Pinpoint the cell where the given text exists, returning its [X, Y] midpoint coordinate. 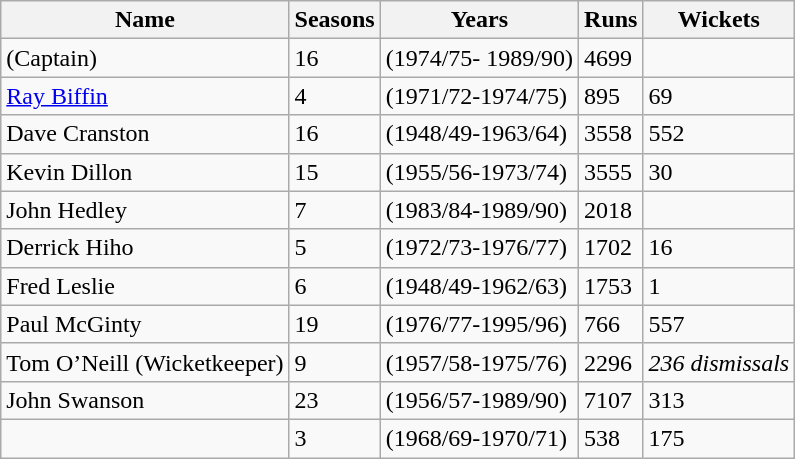
Runs [611, 20]
1 [719, 286]
313 [719, 400]
4699 [611, 58]
Kevin Dillon [145, 172]
Name [145, 20]
69 [719, 96]
6 [334, 286]
538 [611, 438]
(1955/56-1973/74) [479, 172]
9 [334, 362]
(Captain) [145, 58]
3558 [611, 134]
175 [719, 438]
Ray Biffin [145, 96]
552 [719, 134]
(1957/58-1975/76) [479, 362]
(1972/73-1976/77) [479, 248]
5 [334, 248]
Years [479, 20]
7 [334, 210]
23 [334, 400]
Wickets [719, 20]
19 [334, 324]
(1948/49-1963/64) [479, 134]
(1983/84-1989/90) [479, 210]
(1974/75- 1989/90) [479, 58]
236 dismissals [719, 362]
1753 [611, 286]
15 [334, 172]
Tom O’Neill (Wicketkeeper) [145, 362]
Fred Leslie [145, 286]
Dave Cranston [145, 134]
John Hedley [145, 210]
(1968/69-1970/71) [479, 438]
(1971/72-1974/75) [479, 96]
2018 [611, 210]
7107 [611, 400]
1702 [611, 248]
895 [611, 96]
4 [334, 96]
(1976/77-1995/96) [479, 324]
John Swanson [145, 400]
Seasons [334, 20]
3555 [611, 172]
(1956/57-1989/90) [479, 400]
30 [719, 172]
557 [719, 324]
3 [334, 438]
766 [611, 324]
2296 [611, 362]
Derrick Hiho [145, 248]
Paul McGinty [145, 324]
(1948/49-1962/63) [479, 286]
